Return the [x, y] coordinate for the center point of the cell that contains the specified text.  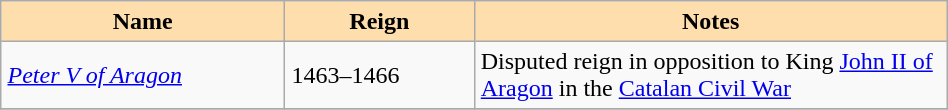
1463–1466 [380, 75]
Peter V of Aragon [143, 75]
Reign [380, 21]
Disputed reign in opposition to King John II of Aragon in the Catalan Civil War [710, 75]
Name [143, 21]
Notes [710, 21]
